Detect which cell encompasses the target text, then output its (x, y) center coordinate. 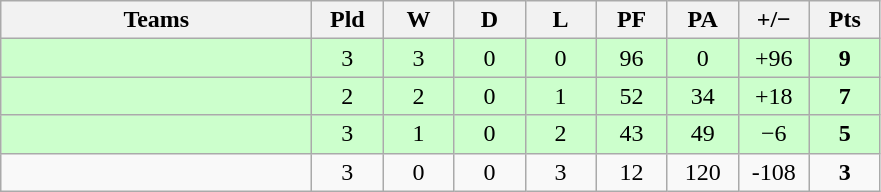
+18 (774, 96)
+/− (774, 20)
34 (702, 96)
D (490, 20)
43 (632, 134)
PF (632, 20)
49 (702, 134)
Teams (156, 20)
5 (844, 134)
Pld (348, 20)
+96 (774, 58)
9 (844, 58)
W (418, 20)
52 (632, 96)
96 (632, 58)
L (560, 20)
-108 (774, 172)
7 (844, 96)
120 (702, 172)
−6 (774, 134)
Pts (844, 20)
12 (632, 172)
PA (702, 20)
